Extract the (x, y) coordinate from the center of the cell holding the provided text.  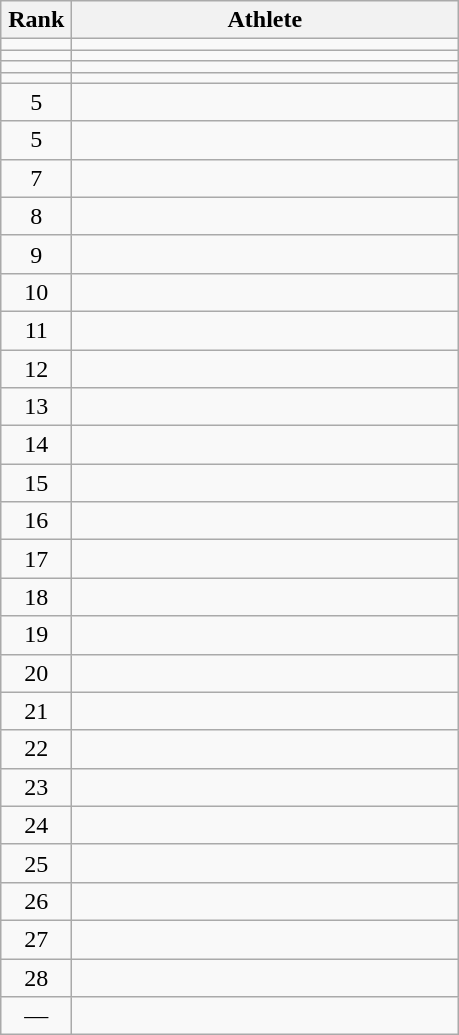
— (36, 1016)
28 (36, 977)
21 (36, 711)
20 (36, 673)
Athlete (265, 20)
13 (36, 407)
12 (36, 369)
15 (36, 483)
14 (36, 445)
17 (36, 559)
11 (36, 330)
Rank (36, 20)
7 (36, 178)
8 (36, 216)
24 (36, 825)
16 (36, 521)
27 (36, 939)
26 (36, 901)
10 (36, 292)
18 (36, 597)
25 (36, 863)
22 (36, 749)
19 (36, 635)
9 (36, 254)
23 (36, 787)
